Return [X, Y] of the center of cell containing provided text 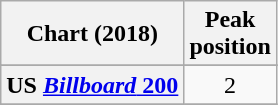
Peak position [230, 34]
Chart (2018) [92, 34]
US Billboard 200 [92, 85]
2 [230, 85]
